From the cell containing the given text, extract its center point as [x, y] coordinate. 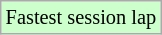
Fastest session lap [81, 17]
